Pinpoint the cell where the given text exists, returning its (x, y) midpoint coordinate. 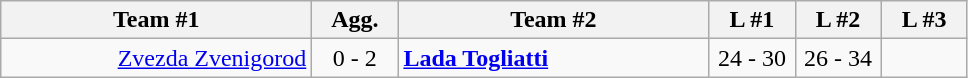
0 - 2 (355, 58)
24 - 30 (752, 58)
26 - 34 (838, 58)
Lada Togliatti (554, 58)
Zvezda Zvenigorod (156, 58)
Agg. (355, 20)
Team #2 (554, 20)
Team #1 (156, 20)
L #1 (752, 20)
L #2 (838, 20)
L #3 (924, 20)
